Identify which cell holds the provided text, then report its (x, y) central coordinate. 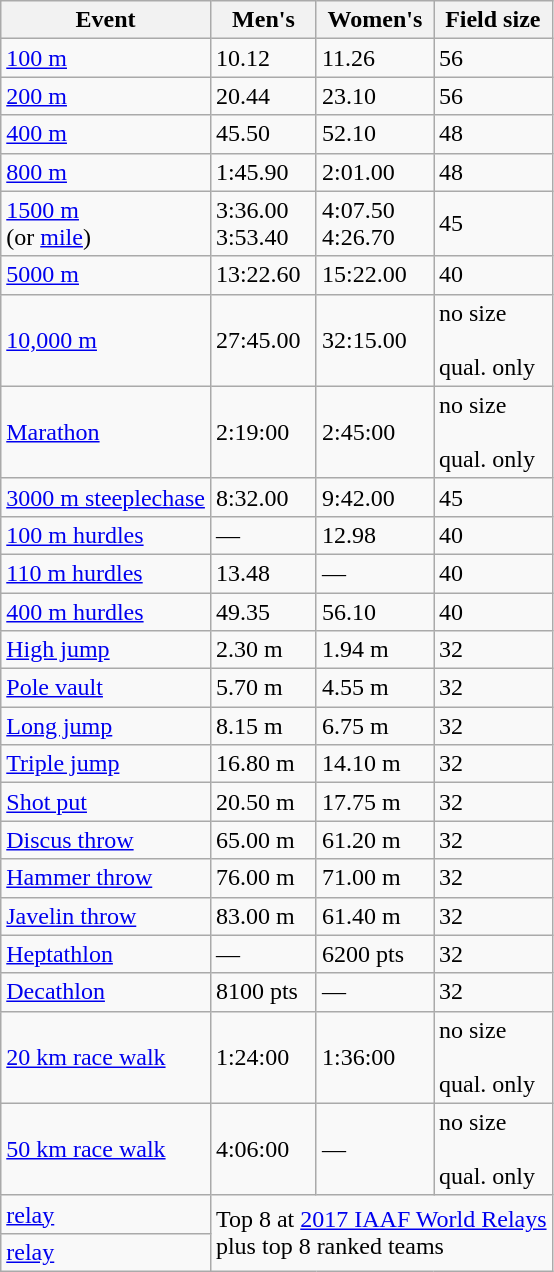
2.30 m (263, 650)
Marathon (106, 432)
20.50 m (263, 802)
100 m hurdles (106, 535)
110 m hurdles (106, 573)
1.94 m (374, 650)
200 m (106, 96)
Women's (374, 20)
Javelin throw (106, 916)
50 km race walk (106, 1149)
2:01.00 (374, 172)
10.12 (263, 58)
8:32.00 (263, 497)
13:22.60 (263, 275)
14.10 m (374, 764)
61.20 m (374, 840)
Field size (494, 20)
27:45.00 (263, 340)
17.75 m (374, 802)
56.10 (374, 611)
800 m (106, 172)
10,000 m (106, 340)
1:24:00 (263, 1057)
15:22.00 (374, 275)
13.48 (263, 573)
Event (106, 20)
Decathlon (106, 992)
16.80 m (263, 764)
3000 m steeplechase (106, 497)
9:42.00 (374, 497)
2:19:00 (263, 432)
6200 pts (374, 954)
Shot put (106, 802)
12.98 (374, 535)
Long jump (106, 726)
32:15.00 (374, 340)
Discus throw (106, 840)
1500 m(or mile) (106, 224)
2:45:00 (374, 432)
Pole vault (106, 688)
49.35 (263, 611)
Triple jump (106, 764)
8.15 m (263, 726)
52.10 (374, 134)
8100 pts (263, 992)
4.55 m (374, 688)
Hammer throw (106, 878)
Top 8 at 2017 IAAF World Relays plus top 8 ranked teams (381, 1233)
5.70 m (263, 688)
5000 m (106, 275)
11.26 (374, 58)
4:06:00 (263, 1149)
76.00 m (263, 878)
20.44 (263, 96)
Heptathlon (106, 954)
65.00 m (263, 840)
400 m (106, 134)
4:07.504:26.70 (374, 224)
1:36:00 (374, 1057)
Men's (263, 20)
45.50 (263, 134)
71.00 m (374, 878)
83.00 m (263, 916)
400 m hurdles (106, 611)
20 km race walk (106, 1057)
23.10 (374, 96)
100 m (106, 58)
High jump (106, 650)
3:36.003:53.40 (263, 224)
6.75 m (374, 726)
61.40 m (374, 916)
1:45.90 (263, 172)
